Provide the (X, Y) coordinate of the cell's center where the given text is located.  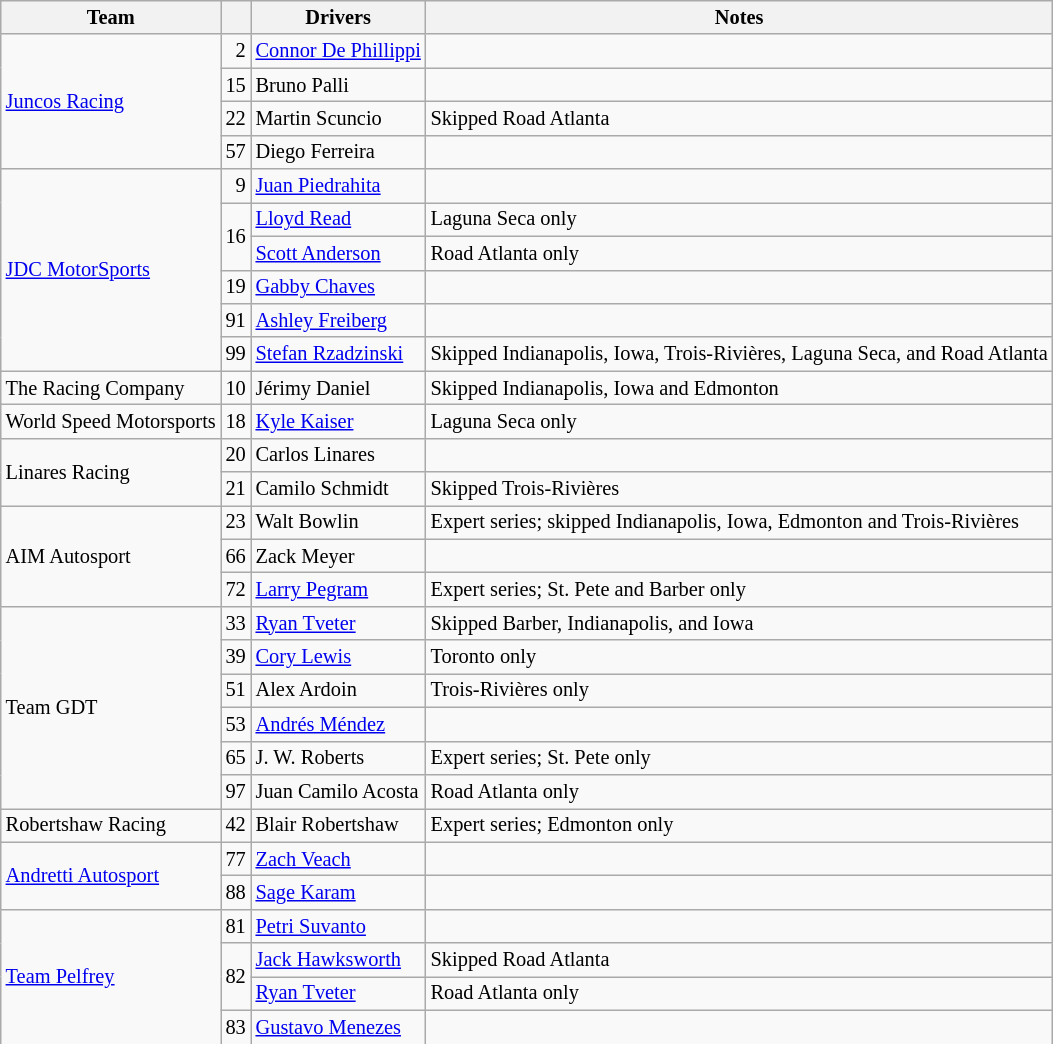
22 (236, 118)
Lloyd Read (338, 219)
Camilo Schmidt (338, 489)
53 (236, 724)
Skipped Indianapolis, Iowa, Trois-Rivières, Laguna Seca, and Road Atlanta (740, 354)
Juan Camilo Acosta (338, 791)
51 (236, 690)
Expert series; skipped Indianapolis, Iowa, Edmonton and Trois-Rivières (740, 522)
18 (236, 421)
Martin Scuncio (338, 118)
77 (236, 859)
82 (236, 976)
Ashley Freiberg (338, 320)
Diego Ferreira (338, 152)
Walt Bowlin (338, 522)
91 (236, 320)
72 (236, 589)
99 (236, 354)
Expert series; St. Pete only (740, 758)
Petri Suvanto (338, 926)
Expert series; St. Pete and Barber only (740, 589)
Skipped Indianapolis, Iowa and Edmonton (740, 388)
World Speed Motorsports (111, 421)
Gabby Chaves (338, 287)
Sage Karam (338, 892)
Notes (740, 17)
Robertshaw Racing (111, 825)
Alex Ardoin (338, 690)
Zack Meyer (338, 556)
39 (236, 657)
66 (236, 556)
21 (236, 489)
Kyle Kaiser (338, 421)
The Racing Company (111, 388)
Connor De Phillippi (338, 51)
Scott Anderson (338, 253)
10 (236, 388)
57 (236, 152)
Juan Piedrahita (338, 186)
33 (236, 623)
Carlos Linares (338, 455)
Andretti Autosport (111, 876)
Trois-Rivières only (740, 690)
88 (236, 892)
23 (236, 522)
Andrés Méndez (338, 724)
Blair Robertshaw (338, 825)
81 (236, 926)
83 (236, 1027)
AIM Autosport (111, 556)
Team GDT (111, 707)
Linares Racing (111, 472)
Team Pelfrey (111, 976)
Bruno Palli (338, 85)
Stefan Rzadzinski (338, 354)
Zach Veach (338, 859)
20 (236, 455)
15 (236, 85)
Jack Hawksworth (338, 960)
Larry Pegram (338, 589)
Jérimy Daniel (338, 388)
Team (111, 17)
Toronto only (740, 657)
J. W. Roberts (338, 758)
Skipped Barber, Indianapolis, and Iowa (740, 623)
Expert series; Edmonton only (740, 825)
97 (236, 791)
Skipped Trois-Rivières (740, 489)
2 (236, 51)
Drivers (338, 17)
16 (236, 236)
65 (236, 758)
Gustavo Menezes (338, 1027)
JDC MotorSports (111, 270)
19 (236, 287)
Cory Lewis (338, 657)
9 (236, 186)
42 (236, 825)
Juncos Racing (111, 102)
